Scan for the cell matching the given text and deliver its [X, Y] coordinate at center. 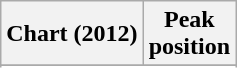
Peakposition [189, 34]
Chart (2012) [72, 34]
